Detect which cell encompasses the target text, then output its [X, Y] center coordinate. 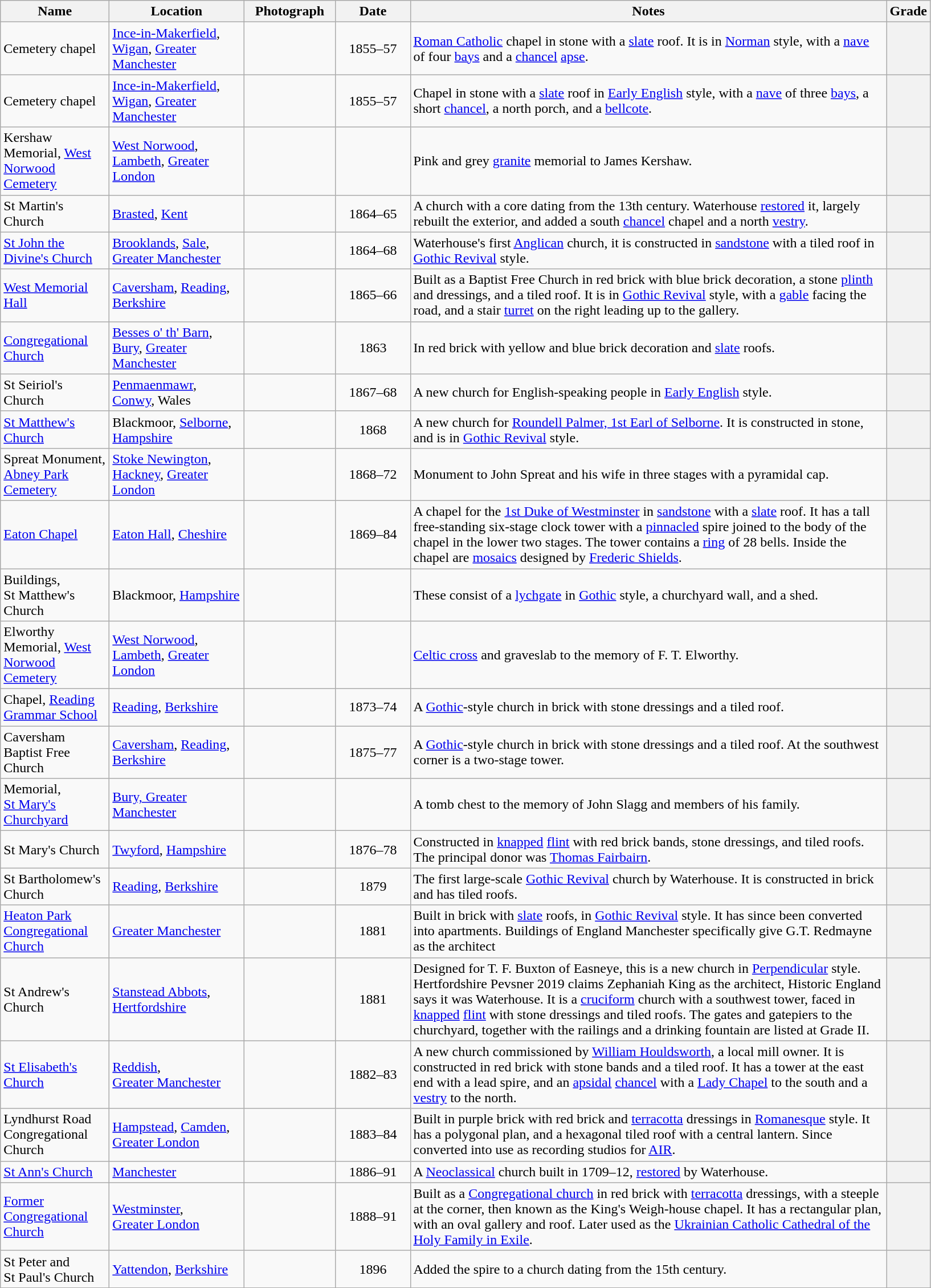
Eaton Hall, Cheshire [177, 535]
1865–66 [373, 295]
Waterhouse's first Anglican church, it is constructed in sandstone with a tiled roof in Gothic Revival style. [648, 251]
Celtic cross and graveslab to the memory of F. T. Elworthy. [648, 655]
1864–65 [373, 213]
1883–84 [373, 1135]
Stoke Newington, Hackney, Greater London [177, 474]
St Seiriol's Church [55, 392]
Caversham Baptist Free Church [55, 752]
Lyndhurst Road Congregational Church [55, 1135]
Congregational Church [55, 348]
Pink and grey granite memorial to James Kershaw. [648, 161]
Twyford, Hampshire [177, 849]
Reddish,Greater Manchester [177, 1075]
1888–91 [373, 1216]
A new church for English-speaking people in Early English style. [648, 392]
St Ann's Church [55, 1172]
These consist of a lychgate in Gothic style, a churchyard wall, and a shed. [648, 595]
Eaton Chapel [55, 535]
Brooklands, Sale,Greater Manchester [177, 251]
Buildings, St Matthew's Church [55, 595]
St Elisabeth's Church [55, 1075]
Stanstead Abbots, Hertfordshire [177, 999]
1864–68 [373, 251]
Monument to John Spreat and his wife in three stages with a pyramidal cap. [648, 474]
The first large-scale Gothic Revival church by Waterhouse. It is constructed in brick and has tiled roofs. [648, 887]
1863 [373, 348]
Notes [648, 11]
A new church for Roundell Palmer, 1st Earl of Selborne. It is constructed in stone, and is in Gothic Revival style. [648, 430]
Added the spire to a church dating from the 15th century. [648, 1269]
Photograph [289, 11]
Grade [908, 11]
1896 [373, 1269]
St Peter and St Paul's Church [55, 1269]
1886–91 [373, 1172]
A tomb chest to the memory of John Slagg and members of his family. [648, 805]
1869–84 [373, 535]
Yattendon, Berkshire [177, 1269]
Manchester [177, 1172]
A Neoclassical church built in 1709–12, restored by Waterhouse. [648, 1172]
Besses o' th' Barn, Bury, Greater Manchester [177, 348]
Westminster,Greater London [177, 1216]
St Matthew's Church [55, 430]
Penmaenmawr, Conwy, Wales [177, 392]
Greater Manchester [177, 931]
Chapel, Reading Grammar School [55, 708]
St Martin's Church [55, 213]
1873–74 [373, 708]
Memorial,St Mary's Churchyard [55, 805]
1879 [373, 887]
Location [177, 11]
1875–77 [373, 752]
Bury, Greater Manchester [177, 805]
1867–68 [373, 392]
A Gothic-style church in brick with stone dressings and a tiled roof. At the southwest corner is a two-stage tower. [648, 752]
Date [373, 11]
Spreat Monument, Abney Park Cemetery [55, 474]
Blackmoor, Selborne, Hampshire [177, 430]
St John the Divine's Church [55, 251]
Hampstead, Camden,Greater London [177, 1135]
West Memorial Hall [55, 295]
St Andrew's Church [55, 999]
Heaton Park Congregational Church [55, 931]
In red brick with yellow and blue brick decoration and slate roofs. [648, 348]
1868–72 [373, 474]
Constructed in knapped flint with red brick bands, stone dressings, and tiled roofs. The principal donor was Thomas Fairbairn. [648, 849]
St Bartholomew's Church [55, 887]
Roman Catholic chapel in stone with a slate roof. It is in Norman style, with a nave of four bays and a chancel apse. [648, 48]
Former Congregational Church [55, 1216]
Kershaw Memorial, West Norwood Cemetery [55, 161]
Chapel in stone with a slate roof in Early English style, with a nave of three bays, a short chancel, a north porch, and a bellcote. [648, 101]
Blackmoor, Hampshire [177, 595]
Brasted, Kent [177, 213]
1882–83 [373, 1075]
Name [55, 11]
1868 [373, 430]
St Mary's Church [55, 849]
Elworthy Memorial, West Norwood Cemetery [55, 655]
A Gothic-style church in brick with stone dressings and a tiled roof. [648, 708]
1876–78 [373, 849]
